Provide the (x, y) coordinate of the cell's center where the given text is located.  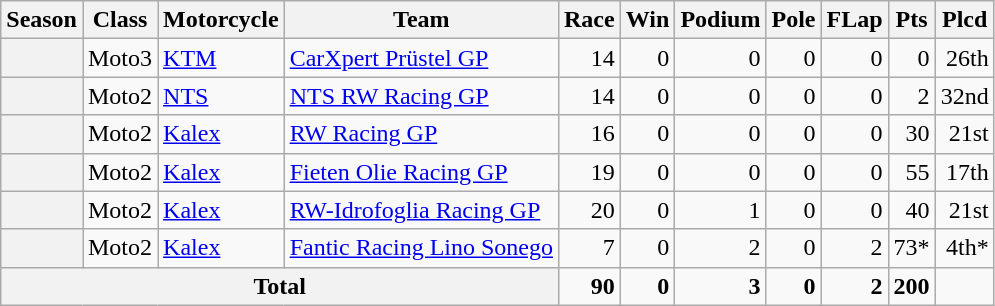
Season (42, 20)
7 (589, 248)
32nd (964, 96)
Podium (720, 20)
CarXpert Prüstel GP (421, 58)
Moto3 (120, 58)
KTM (222, 58)
RW-Idrofoglia Racing GP (421, 210)
90 (589, 286)
Motorcycle (222, 20)
26th (964, 58)
30 (912, 134)
Pole (794, 20)
Team (421, 20)
40 (912, 210)
Class (120, 20)
NTS (222, 96)
RW Racing GP (421, 134)
Fantic Racing Lino Sonego (421, 248)
Win (648, 20)
55 (912, 172)
17th (964, 172)
3 (720, 286)
16 (589, 134)
1 (720, 210)
Total (280, 286)
19 (589, 172)
Race (589, 20)
NTS RW Racing GP (421, 96)
FLap (854, 20)
Plcd (964, 20)
20 (589, 210)
200 (912, 286)
Fieten Olie Racing GP (421, 172)
73* (912, 248)
Pts (912, 20)
4th* (964, 248)
